Provide the (X, Y) coordinate of the cell's center where the given text is located.  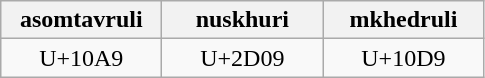
U+2D09 (242, 58)
nuskhuri (242, 20)
U+10A9 (82, 58)
mkhedruli (404, 20)
U+10D9 (404, 58)
asomtavruli (82, 20)
